Pinpoint the cell where the given text exists, returning its [X, Y] midpoint coordinate. 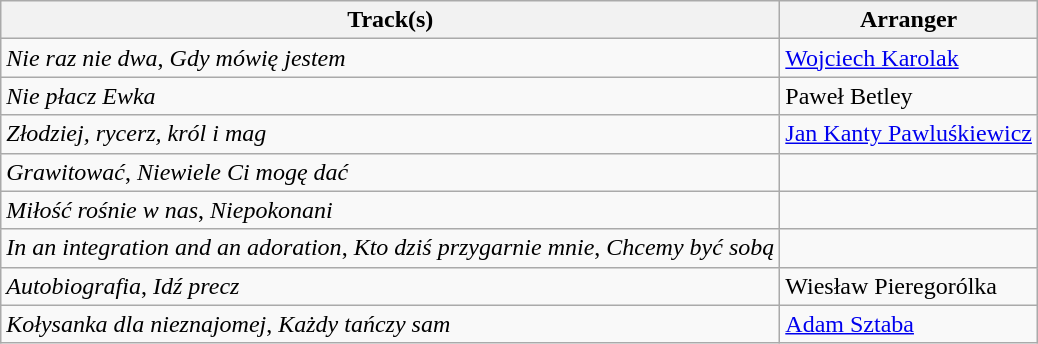
Grawitować, Niewiele Ci mogę dać [390, 172]
Wojciech Karolak [909, 58]
In an integration and an adoration, Kto dziś przygarnie mnie, Chcemy być sobą [390, 248]
Nie raz nie dwa, Gdy mówię jestem [390, 58]
Złodziej, rycerz, król i mag [390, 134]
Track(s) [390, 20]
Arranger [909, 20]
Kołysanka dla nieznajomej, Każdy tańczy sam [390, 324]
Paweł Betley [909, 96]
Nie płacz Ewka [390, 96]
Miłość rośnie w nas, Niepokonani [390, 210]
Adam Sztaba [909, 324]
Jan Kanty Pawluśkiewicz [909, 134]
Autobiografia, Idź precz [390, 286]
Wiesław Pieregorólka [909, 286]
